Extract the (X, Y) coordinate from the center of the cell holding the provided text.  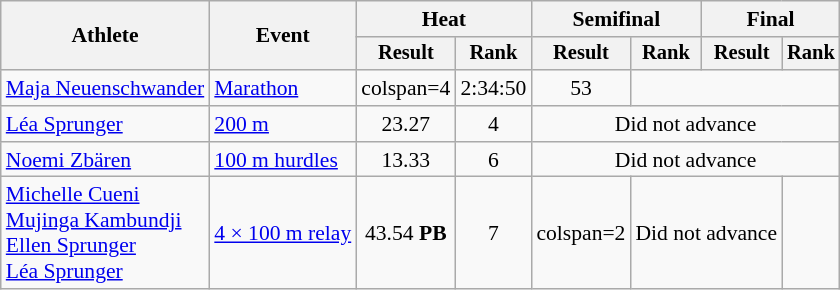
Final (770, 19)
4 (493, 124)
2:34:50 (493, 88)
Maja Neuenschwander (106, 88)
Event (282, 36)
colspan=2 (580, 233)
Marathon (282, 88)
100 m hurdles (282, 160)
53 (580, 88)
Semifinal (616, 19)
Léa Sprunger (106, 124)
Athlete (106, 36)
Michelle CueniMujinga KambundjiEllen SprungerLéa Sprunger (106, 233)
Noemi Zbären (106, 160)
Heat (444, 19)
13.33 (406, 160)
4 × 100 m relay (282, 233)
colspan=4 (406, 88)
43.54 PB (406, 233)
200 m (282, 124)
23.27 (406, 124)
6 (493, 160)
7 (493, 233)
